Capture the cell that displays the provided text and extract its (x, y) central coordinate. 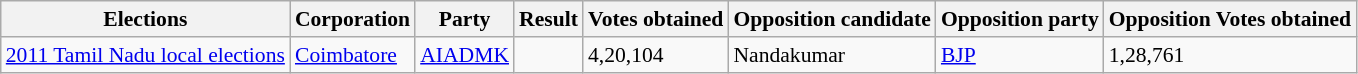
Result (548, 19)
1,28,761 (1230, 55)
Nandakumar (832, 55)
Corporation (352, 19)
4,20,104 (656, 55)
Opposition candidate (832, 19)
Coimbatore (352, 55)
Opposition party (1020, 19)
Votes obtained (656, 19)
BJP (1020, 55)
AIADMK (464, 55)
Elections (146, 19)
2011 Tamil Nadu local elections (146, 55)
Opposition Votes obtained (1230, 19)
Party (464, 19)
